For the text-containing cell, return its midpoint in (x, y) coordinate format. 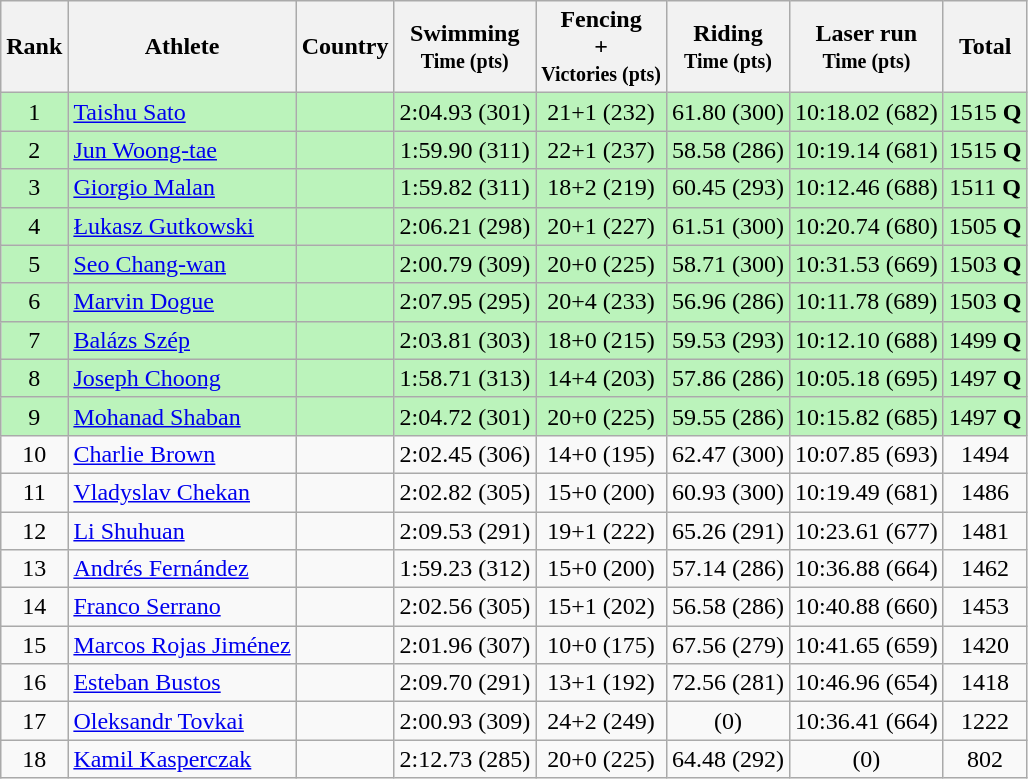
1481 (985, 531)
1494 (985, 454)
13 (34, 569)
Oleksandr Tovkai (182, 721)
2:06.21 (298) (465, 226)
10:19.14 (681) (867, 150)
Marvin Dogue (182, 302)
10:23.61 (677) (867, 531)
62.47 (300) (728, 454)
10:20.74 (680) (867, 226)
67.56 (279) (728, 645)
1222 (985, 721)
Jun Woong-tae (182, 150)
2 (34, 150)
61.80 (300) (728, 112)
65.26 (291) (728, 531)
Balázs Szép (182, 340)
10:46.96 (654) (867, 683)
Łukasz Gutkowski (182, 226)
14 (34, 607)
72.56 (281) (728, 683)
Franco Serrano (182, 607)
18+0 (215) (602, 340)
10+0 (175) (602, 645)
Li Shuhuan (182, 531)
10:36.88 (664) (867, 569)
24+2 (249) (602, 721)
1453 (985, 607)
2:02.45 (306) (465, 454)
10:41.65 (659) (867, 645)
1486 (985, 492)
7 (34, 340)
2:09.53 (291) (465, 531)
Rank (34, 47)
Esteban Bustos (182, 683)
Taishu Sato (182, 112)
16 (34, 683)
10:07.85 (693) (867, 454)
15 (34, 645)
58.71 (300) (728, 264)
Mohanad Shaban (182, 416)
18 (34, 759)
56.58 (286) (728, 607)
2:09.70 (291) (465, 683)
17 (34, 721)
10:18.02 (682) (867, 112)
58.58 (286) (728, 150)
57.86 (286) (728, 378)
10:12.10 (688) (867, 340)
1420 (985, 645)
19+1 (222) (602, 531)
10:36.41 (664) (867, 721)
13+1 (192) (602, 683)
10:11.78 (689) (867, 302)
1511 Q (985, 188)
57.14 (286) (728, 569)
Athlete (182, 47)
Vladyslav Chekan (182, 492)
Total (985, 47)
Andrés Fernández (182, 569)
1:59.82 (311) (465, 188)
10:05.18 (695) (867, 378)
Marcos Rojas Jiménez (182, 645)
2:00.79 (309) (465, 264)
8 (34, 378)
10:12.46 (688) (867, 188)
11 (34, 492)
10:19.49 (681) (867, 492)
1499 Q (985, 340)
59.53 (293) (728, 340)
10 (34, 454)
3 (34, 188)
Seo Chang-wan (182, 264)
Giorgio Malan (182, 188)
2:02.82 (305) (465, 492)
1:59.90 (311) (465, 150)
9 (34, 416)
20+1 (227) (602, 226)
802 (985, 759)
2:04.72 (301) (465, 416)
4 (34, 226)
10:40.88 (660) (867, 607)
18+2 (219) (602, 188)
2:01.96 (307) (465, 645)
14+4 (203) (602, 378)
Fencing+Victories (pts) (602, 47)
1418 (985, 683)
6 (34, 302)
12 (34, 531)
10:15.82 (685) (867, 416)
Kamil Kasperczak (182, 759)
Laser runTime (pts) (867, 47)
2:12.73 (285) (465, 759)
64.48 (292) (728, 759)
10:31.53 (669) (867, 264)
59.55 (286) (728, 416)
56.96 (286) (728, 302)
14+0 (195) (602, 454)
1505 Q (985, 226)
1462 (985, 569)
2:04.93 (301) (465, 112)
61.51 (300) (728, 226)
1:58.71 (313) (465, 378)
Country (345, 47)
2:03.81 (303) (465, 340)
20+4 (233) (602, 302)
2:07.95 (295) (465, 302)
RidingTime (pts) (728, 47)
1:59.23 (312) (465, 569)
1 (34, 112)
SwimmingTime (pts) (465, 47)
2:02.56 (305) (465, 607)
Charlie Brown (182, 454)
60.93 (300) (728, 492)
2:00.93 (309) (465, 721)
Joseph Choong (182, 378)
15+1 (202) (602, 607)
5 (34, 264)
22+1 (237) (602, 150)
21+1 (232) (602, 112)
60.45 (293) (728, 188)
